Return the (x, y) coordinate for the center point of the cell that contains the specified text.  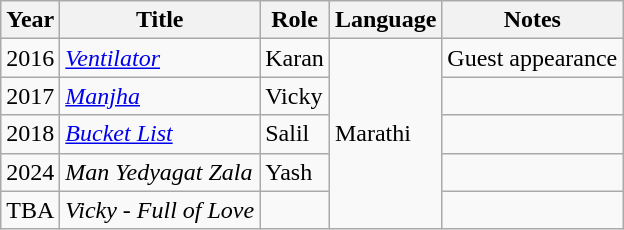
Manjha (160, 96)
Yash (295, 172)
Bucket List (160, 134)
Karan (295, 58)
Ventilator (160, 58)
Guest appearance (532, 58)
2024 (30, 172)
Notes (532, 20)
2017 (30, 96)
2018 (30, 134)
Marathi (385, 134)
Language (385, 20)
TBA (30, 210)
Year (30, 20)
Vicky (295, 96)
Role (295, 20)
2016 (30, 58)
Vicky - Full of Love (160, 210)
Man Yedyagat Zala (160, 172)
Title (160, 20)
Salil (295, 134)
